For the text-containing cell, return its midpoint in [x, y] coordinate format. 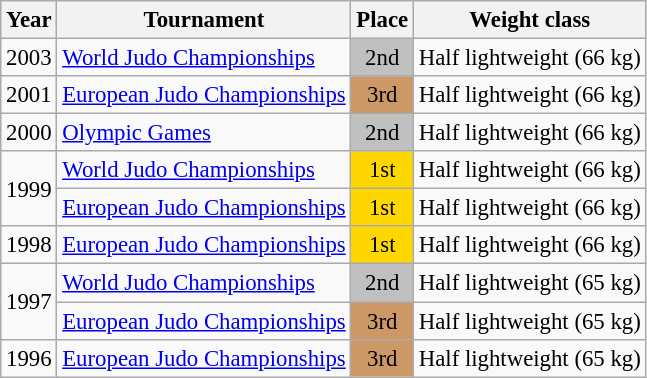
2001 [29, 95]
1998 [29, 245]
1999 [29, 188]
Olympic Games [204, 133]
Place [382, 20]
Tournament [204, 20]
2003 [29, 58]
2000 [29, 133]
Weight class [530, 20]
1996 [29, 358]
1997 [29, 302]
Year [29, 20]
